Find where the given text appears and provide that cell's center as [X, Y] coordinate. 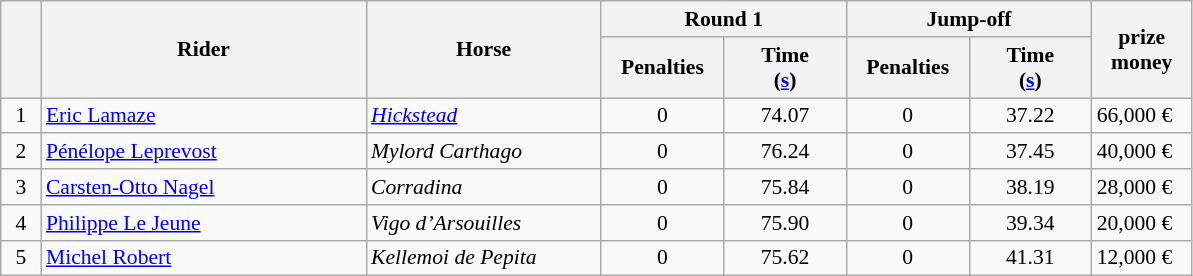
2 [21, 152]
75.84 [786, 187]
Jump-off [968, 19]
75.90 [786, 223]
4 [21, 223]
Corradina [484, 187]
Vigo d’Arsouilles [484, 223]
28,000 € [1142, 187]
5 [21, 258]
20,000 € [1142, 223]
1 [21, 116]
Round 1 [724, 19]
Michel Robert [204, 258]
37.22 [1030, 116]
41.31 [1030, 258]
Hickstead [484, 116]
74.07 [786, 116]
12,000 € [1142, 258]
Eric Lamaze [204, 116]
Rider [204, 50]
76.24 [786, 152]
Mylord Carthago [484, 152]
Carsten-Otto Nagel [204, 187]
Horse [484, 50]
Philippe Le Jeune [204, 223]
Kellemoi de Pepita [484, 258]
66,000 € [1142, 116]
39.34 [1030, 223]
40,000 € [1142, 152]
Pénélope Leprevost [204, 152]
prizemoney [1142, 50]
75.62 [786, 258]
3 [21, 187]
37.45 [1030, 152]
38.19 [1030, 187]
